Search for the cell housing the specified text and yield its [X, Y] center coordinate. 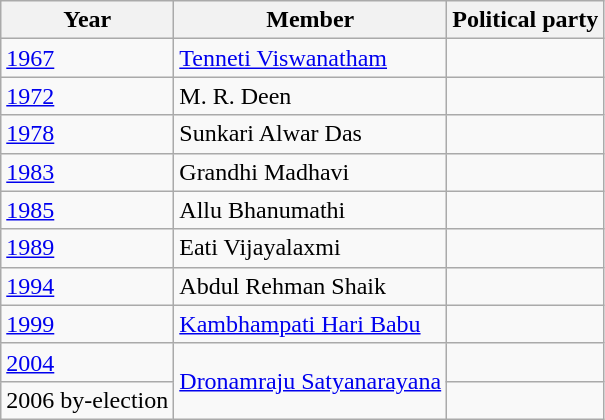
2004 [88, 362]
1994 [88, 286]
Kambhampati Hari Babu [310, 324]
2006 by-election [88, 400]
M. R. Deen [310, 96]
1967 [88, 58]
1983 [88, 172]
Grandhi Madhavi [310, 172]
Political party [526, 20]
Allu Bhanumathi [310, 210]
Dronamraju Satyanarayana [310, 381]
Sunkari Alwar Das [310, 134]
1999 [88, 324]
Tenneti Viswanatham [310, 58]
1972 [88, 96]
Abdul Rehman Shaik [310, 286]
1989 [88, 248]
Eati Vijayalaxmi [310, 248]
1985 [88, 210]
Year [88, 20]
1978 [88, 134]
Member [310, 20]
